Return the (x, y) coordinate for the center point of the cell that contains the specified text.  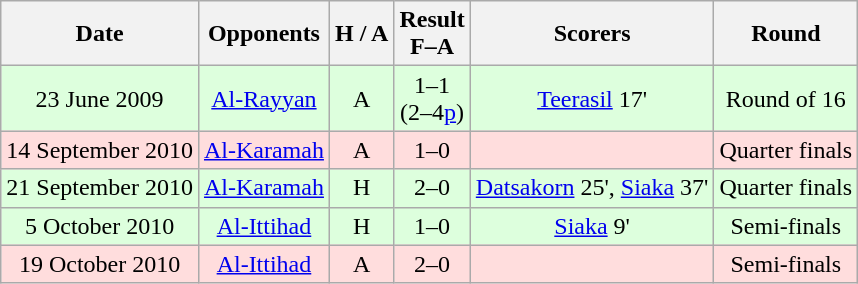
Opponents (264, 34)
Round (786, 34)
Date (100, 34)
ResultF–A (432, 34)
19 October 2010 (100, 264)
Scorers (592, 34)
23 June 2009 (100, 98)
1–1(2–4p) (432, 98)
Al-Rayyan (264, 98)
21 September 2010 (100, 188)
Datsakorn 25', Siaka 37' (592, 188)
Teerasil 17' (592, 98)
14 September 2010 (100, 150)
Siaka 9' (592, 226)
H / A (361, 34)
Round of 16 (786, 98)
5 October 2010 (100, 226)
